Extract the (x, y) coordinate from the center of the cell holding the provided text.  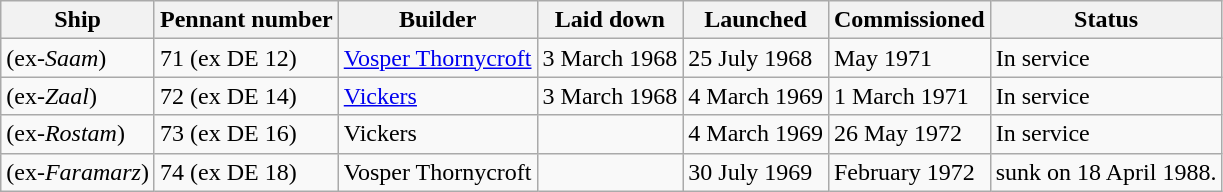
25 July 1968 (756, 58)
May 1971 (909, 58)
February 1972 (909, 172)
Launched (756, 20)
Commissioned (909, 20)
30 July 1969 (756, 172)
72 (ex DE 14) (246, 96)
(ex-Zaal) (78, 96)
(ex-Saam) (78, 58)
Builder (438, 20)
Laid down (610, 20)
74 (ex DE 18) (246, 172)
73 (ex DE 16) (246, 134)
Ship (78, 20)
71 (ex DE 12) (246, 58)
Status (1106, 20)
sunk on 18 April 1988. (1106, 172)
26 May 1972 (909, 134)
(ex-Faramarz) (78, 172)
(ex-Rostam) (78, 134)
1 March 1971 (909, 96)
Pennant number (246, 20)
